Provide the (X, Y) coordinate of the cell's center where the given text is located.  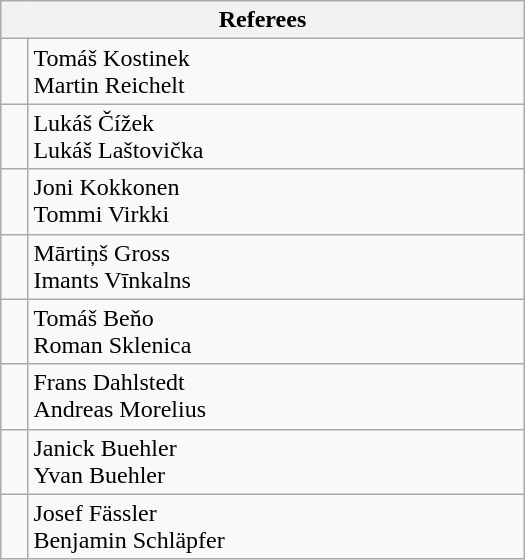
Lukáš ČížekLukáš Laštovička (276, 136)
Frans DahlstedtAndreas Morelius (276, 396)
Joni KokkonenTommi Virkki (276, 202)
Referees (263, 20)
Tomáš KostinekMartin Reichelt (276, 72)
Janick BuehlerYvan Buehler (276, 462)
Tomáš BeňoRoman Sklenica (276, 332)
Mārtiņš GrossImants Vīnkalns (276, 266)
Josef FässlerBenjamin Schläpfer (276, 526)
